For the text-containing cell, return its midpoint in (X, Y) coordinate format. 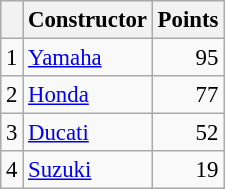
Suzuki (88, 170)
Ducati (88, 133)
77 (188, 95)
4 (12, 170)
52 (188, 133)
Constructor (88, 20)
19 (188, 170)
Points (188, 20)
95 (188, 58)
3 (12, 133)
Honda (88, 95)
Yamaha (88, 58)
1 (12, 58)
2 (12, 95)
